Provide the (x, y) coordinate of the cell's center where the given text is located.  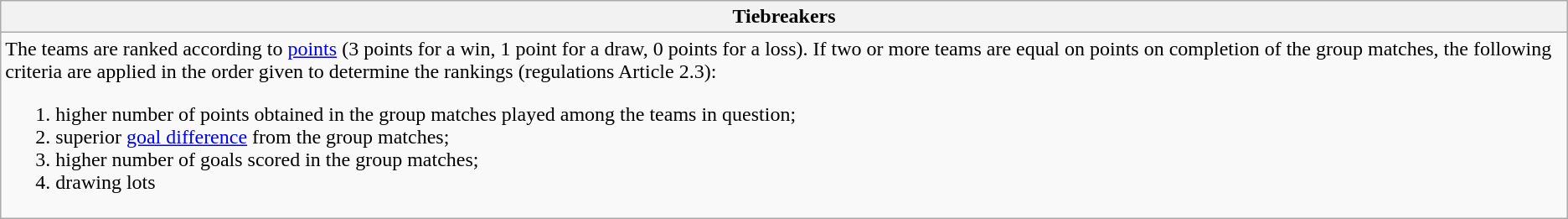
Tiebreakers (784, 17)
